Identify which cell holds the provided text, then report its [x, y] central coordinate. 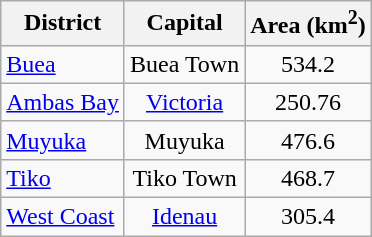
District [63, 24]
Area (km2) [308, 24]
468.7 [308, 178]
Tiko Town [184, 178]
Buea [63, 64]
305.4 [308, 217]
476.6 [308, 140]
Tiko [63, 178]
534.2 [308, 64]
Idenau [184, 217]
250.76 [308, 102]
Victoria [184, 102]
West Coast [63, 217]
Ambas Bay [63, 102]
Capital [184, 24]
Buea Town [184, 64]
